Output the (x, y) coordinate of the center of the cell containing the given text.  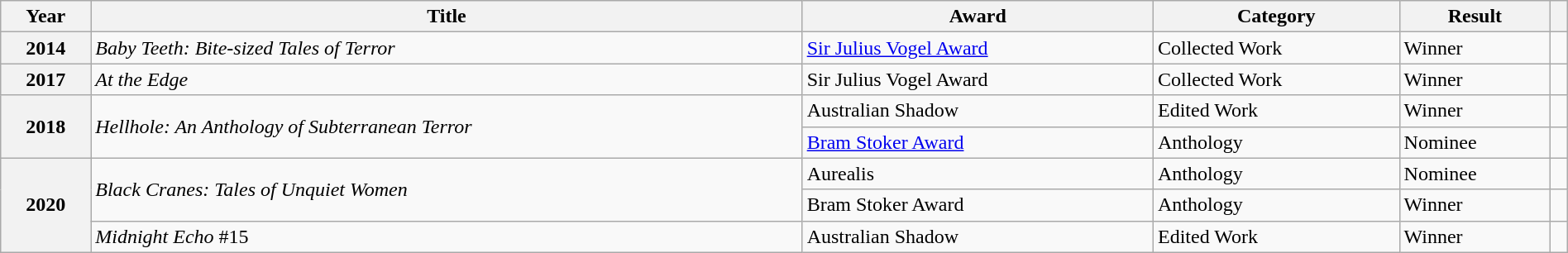
Category (1276, 17)
2014 (46, 48)
2018 (46, 126)
2017 (46, 79)
Hellhole: An Anthology of Subterranean Terror (447, 126)
Aurealis (978, 174)
Result (1475, 17)
2020 (46, 205)
At the Edge (447, 79)
Year (46, 17)
Midnight Echo #15 (447, 236)
Title (447, 17)
Baby Teeth: Bite-sized Tales of Terror (447, 48)
Black Cranes: Tales of Unquiet Women (447, 189)
Award (978, 17)
